Detect which cell encompasses the target text, then output its (X, Y) center coordinate. 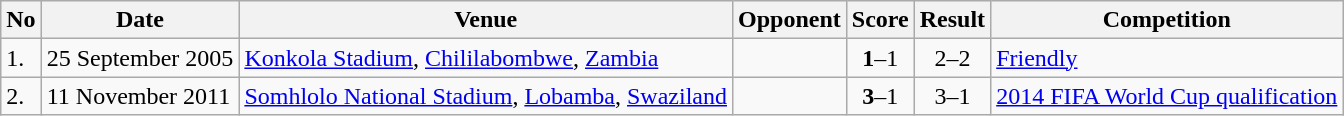
2. (21, 96)
Konkola Stadium, Chililabombwe, Zambia (486, 58)
11 November 2011 (140, 96)
Result (952, 20)
Opponent (790, 20)
Score (880, 20)
1. (21, 58)
Date (140, 20)
25 September 2005 (140, 58)
1–1 (880, 58)
2–2 (952, 58)
Friendly (1167, 58)
Competition (1167, 20)
Somhlolo National Stadium, Lobamba, Swaziland (486, 96)
Venue (486, 20)
2014 FIFA World Cup qualification (1167, 96)
No (21, 20)
